Search for the cell housing the specified text and yield its [x, y] center coordinate. 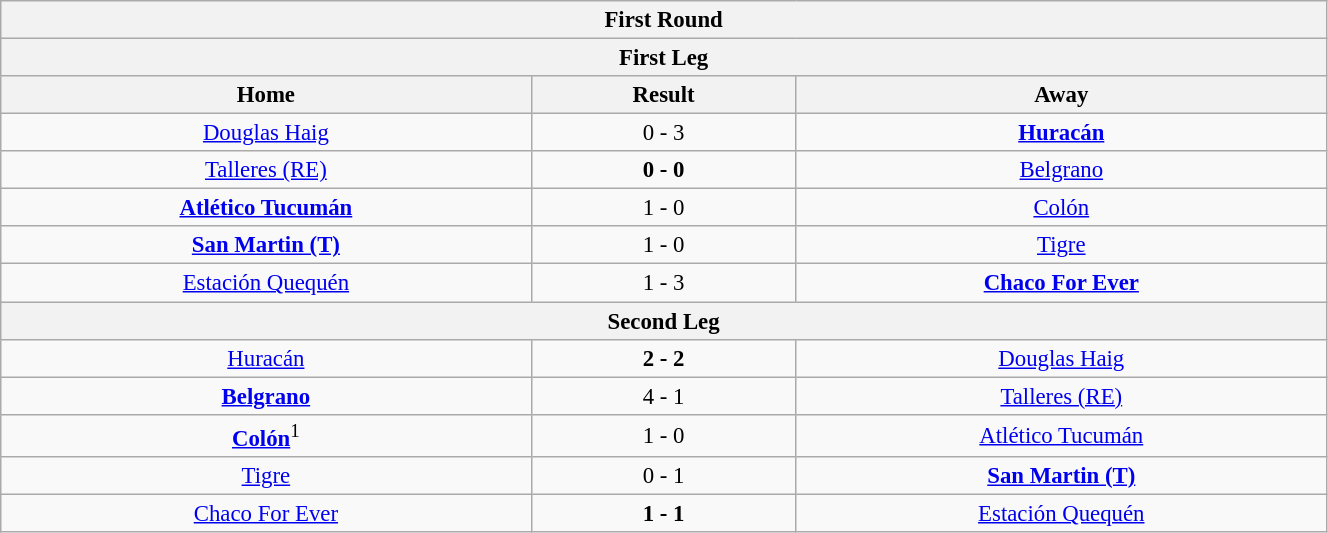
Colón [1061, 208]
1 - 3 [664, 283]
First Leg [664, 58]
Home [266, 95]
Away [1061, 95]
1 - 1 [664, 513]
0 - 0 [664, 170]
Colón1 [266, 435]
Result [664, 95]
4 - 1 [664, 396]
First Round [664, 20]
0 - 1 [664, 476]
Second Leg [664, 321]
0 - 3 [664, 133]
2 - 2 [664, 358]
